Extract the (x, y) coordinate from the center of the cell holding the provided text.  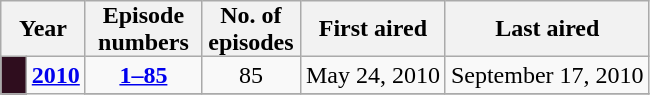
2010 (56, 75)
Year (44, 29)
Episodenumbers (143, 29)
First aired (372, 29)
No. ofepisodes (250, 29)
May 24, 2010 (372, 75)
Last aired (547, 29)
1–85 (143, 75)
September 17, 2010 (547, 75)
85 (250, 75)
